Determine the [X, Y] coordinate at the center of the cell enclosing the given text.  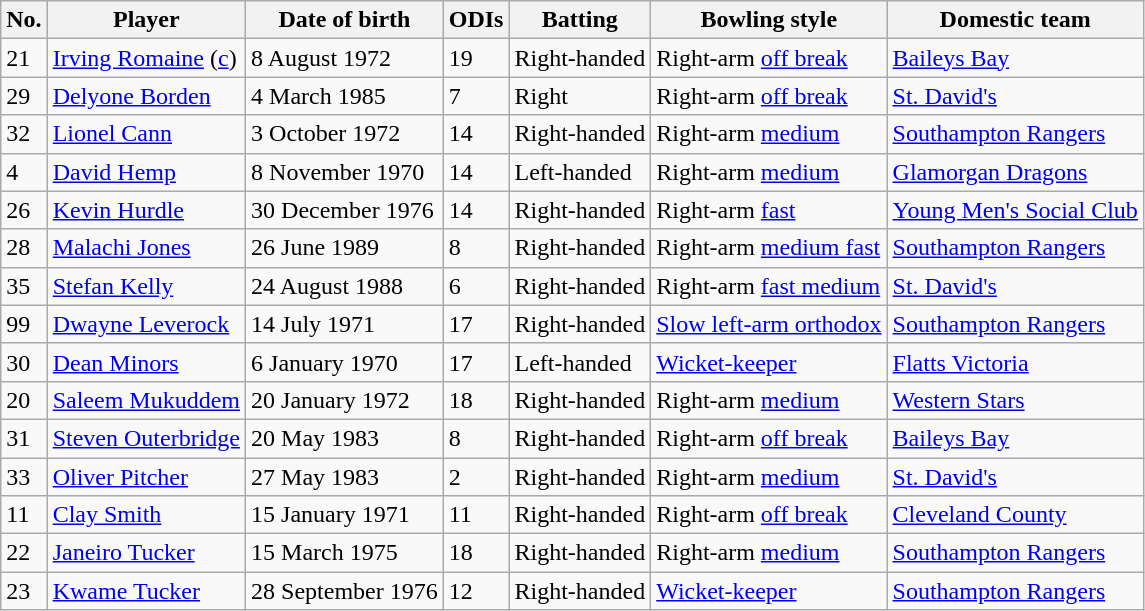
28 [24, 248]
Bowling style [769, 20]
Slow left-arm orthodox [769, 324]
4 March 1985 [345, 96]
29 [24, 96]
Date of birth [345, 20]
20 [24, 400]
Dwayne Leverock [146, 324]
15 March 1975 [345, 553]
26 [24, 210]
27 May 1983 [345, 477]
Oliver Pitcher [146, 477]
14 July 1971 [345, 324]
7 [476, 96]
32 [24, 134]
Clay Smith [146, 515]
28 September 1976 [345, 591]
Player [146, 20]
20 January 1972 [345, 400]
Right-arm fast medium [769, 286]
Saleem Mukuddem [146, 400]
David Hemp [146, 172]
Steven Outerbridge [146, 438]
Western Stars [1015, 400]
Glamorgan Dragons [1015, 172]
Batting [580, 20]
23 [24, 591]
Young Men's Social Club [1015, 210]
Flatts Victoria [1015, 362]
Domestic team [1015, 20]
Right-arm fast [769, 210]
4 [24, 172]
Kevin Hurdle [146, 210]
2 [476, 477]
3 October 1972 [345, 134]
19 [476, 58]
Stefan Kelly [146, 286]
26 June 1989 [345, 248]
31 [24, 438]
Malachi Jones [146, 248]
Delyone Borden [146, 96]
30 December 1976 [345, 210]
Right-arm medium fast [769, 248]
Kwame Tucker [146, 591]
No. [24, 20]
21 [24, 58]
Janeiro Tucker [146, 553]
8 November 1970 [345, 172]
ODIs [476, 20]
15 January 1971 [345, 515]
Lionel Cann [146, 134]
6 January 1970 [345, 362]
20 May 1983 [345, 438]
12 [476, 591]
22 [24, 553]
Dean Minors [146, 362]
33 [24, 477]
35 [24, 286]
Right [580, 96]
Irving Romaine (c) [146, 58]
99 [24, 324]
8 August 1972 [345, 58]
24 August 1988 [345, 286]
Cleveland County [1015, 515]
6 [476, 286]
30 [24, 362]
